Provide the [x, y] coordinate of the cell's center where the given text is located.  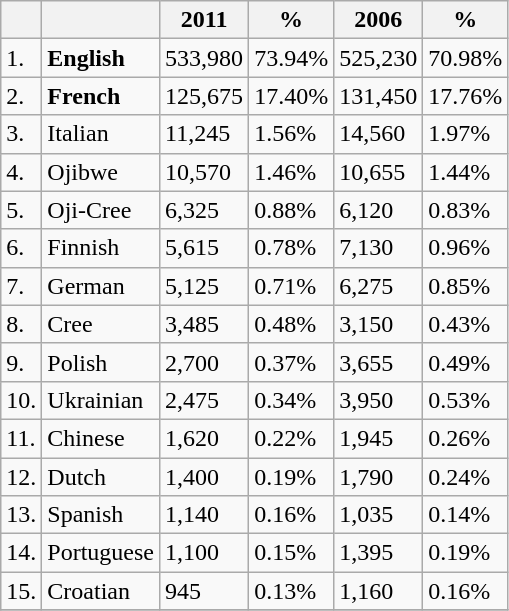
Ukrainian [101, 400]
1,140 [204, 515]
6,325 [204, 210]
1,790 [378, 477]
0.13% [292, 591]
8. [22, 324]
0.15% [292, 553]
533,980 [204, 58]
1,945 [378, 438]
73.94% [292, 58]
Chinese [101, 438]
0.14% [466, 515]
Croatian [101, 591]
2. [22, 96]
1.97% [466, 134]
11,245 [204, 134]
3,150 [378, 324]
Italian [101, 134]
11. [22, 438]
2,475 [204, 400]
0.85% [466, 286]
0.83% [466, 210]
5,615 [204, 248]
0.48% [292, 324]
3. [22, 134]
5,125 [204, 286]
14. [22, 553]
1.44% [466, 172]
Polish [101, 362]
13. [22, 515]
German [101, 286]
17.40% [292, 96]
15. [22, 591]
1,100 [204, 553]
1,620 [204, 438]
0.24% [466, 477]
1.56% [292, 134]
Portuguese [101, 553]
131,450 [378, 96]
Ojibwe [101, 172]
0.88% [292, 210]
0.96% [466, 248]
0.78% [292, 248]
1,400 [204, 477]
945 [204, 591]
6,120 [378, 210]
0.43% [466, 324]
10,655 [378, 172]
7,130 [378, 248]
Spanish [101, 515]
0.22% [292, 438]
10. [22, 400]
2006 [378, 20]
1. [22, 58]
English [101, 58]
125,675 [204, 96]
4. [22, 172]
7. [22, 286]
14,560 [378, 134]
70.98% [466, 58]
1,160 [378, 591]
3,655 [378, 362]
6. [22, 248]
3,485 [204, 324]
0.26% [466, 438]
Cree [101, 324]
0.71% [292, 286]
Oji-Cree [101, 210]
3,950 [378, 400]
0.53% [466, 400]
6,275 [378, 286]
9. [22, 362]
1,035 [378, 515]
1,395 [378, 553]
525,230 [378, 58]
French [101, 96]
10,570 [204, 172]
1.46% [292, 172]
2011 [204, 20]
Finnish [101, 248]
0.37% [292, 362]
2,700 [204, 362]
17.76% [466, 96]
Dutch [101, 477]
5. [22, 210]
0.49% [466, 362]
0.34% [292, 400]
12. [22, 477]
